Return the (x, y) coordinate for the center point of the cell that contains the specified text.  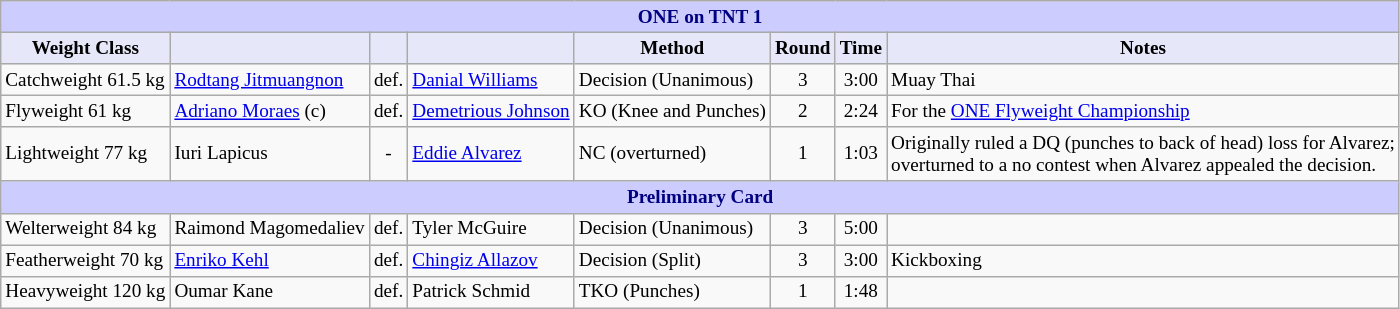
Muay Thai (1144, 80)
ONE on TNT 1 (700, 17)
Enriko Kehl (270, 261)
Welterweight 84 kg (86, 229)
Tyler McGuire (491, 229)
Chingiz Allazov (491, 261)
Adriano Moraes (c) (270, 111)
Danial Williams (491, 80)
NC (overturned) (672, 154)
Originally ruled a DQ (punches to back of head) loss for Alvarez; overturned to a no contest when Alvarez appealed the decision. (1144, 154)
Iuri Lapicus (270, 154)
Decision (Split) (672, 261)
Preliminary Card (700, 197)
Flyweight 61 kg (86, 111)
Patrick Schmid (491, 292)
Heavyweight 120 kg (86, 292)
Round (802, 48)
Eddie Alvarez (491, 154)
TKO (Punches) (672, 292)
Method (672, 48)
Catchweight 61.5 kg (86, 80)
1:03 (860, 154)
Featherweight 70 kg (86, 261)
Oumar Kane (270, 292)
Notes (1144, 48)
1:48 (860, 292)
2 (802, 111)
- (388, 154)
Lightweight 77 kg (86, 154)
Kickboxing (1144, 261)
For the ONE Flyweight Championship (1144, 111)
Demetrious Johnson (491, 111)
5:00 (860, 229)
Time (860, 48)
2:24 (860, 111)
Rodtang Jitmuangnon (270, 80)
Weight Class (86, 48)
Raimond Magomedaliev (270, 229)
KO (Knee and Punches) (672, 111)
